Scan for the cell matching the given text and deliver its [X, Y] coordinate at center. 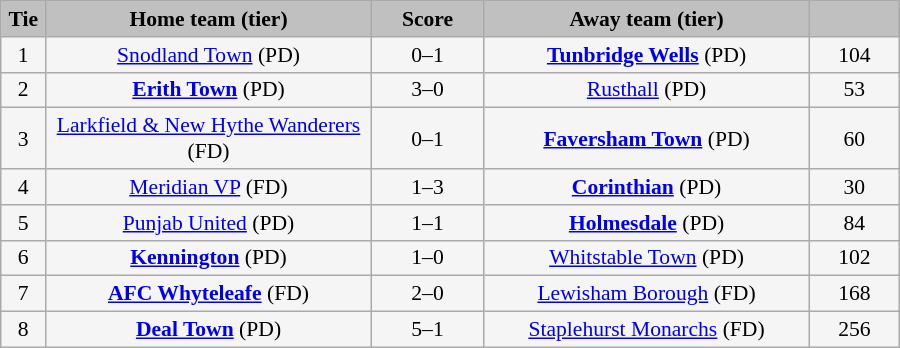
Faversham Town (PD) [647, 138]
Meridian VP (FD) [209, 187]
6 [24, 258]
1–3 [427, 187]
AFC Whyteleafe (FD) [209, 294]
30 [854, 187]
53 [854, 90]
Deal Town (PD) [209, 330]
2–0 [427, 294]
Tunbridge Wells (PD) [647, 55]
Home team (tier) [209, 19]
Staplehurst Monarchs (FD) [647, 330]
104 [854, 55]
Snodland Town (PD) [209, 55]
Whitstable Town (PD) [647, 258]
102 [854, 258]
Kennington (PD) [209, 258]
3 [24, 138]
Tie [24, 19]
1–1 [427, 223]
Punjab United (PD) [209, 223]
7 [24, 294]
Erith Town (PD) [209, 90]
Lewisham Borough (FD) [647, 294]
3–0 [427, 90]
Larkfield & New Hythe Wanderers (FD) [209, 138]
5 [24, 223]
60 [854, 138]
1 [24, 55]
Away team (tier) [647, 19]
84 [854, 223]
2 [24, 90]
4 [24, 187]
168 [854, 294]
Holmesdale (PD) [647, 223]
5–1 [427, 330]
Corinthian (PD) [647, 187]
1–0 [427, 258]
Score [427, 19]
8 [24, 330]
256 [854, 330]
Rusthall (PD) [647, 90]
